From the cell containing the given text, extract its center point as [x, y] coordinate. 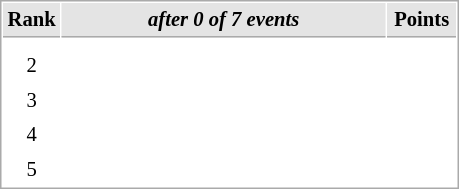
Points [422, 20]
after 0 of 7 events [224, 20]
2 [32, 66]
Rank [32, 20]
5 [32, 170]
3 [32, 100]
4 [32, 134]
